Identify which cell holds the provided text, then report its (X, Y) central coordinate. 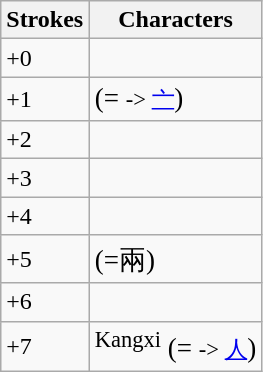
Characters (176, 20)
(=兩) (176, 259)
+5 (45, 259)
+3 (45, 178)
+1 (45, 99)
+0 (45, 58)
+6 (45, 302)
Strokes (45, 20)
+4 (45, 216)
Kangxi (= -> 人) (176, 346)
+7 (45, 346)
+2 (45, 140)
(= -> 亠) (176, 99)
